Identify which cell holds the provided text, then report its [x, y] central coordinate. 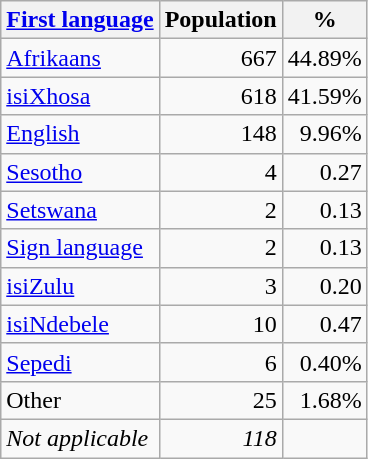
Other [80, 400]
3 [220, 286]
118 [220, 438]
9.96% [324, 134]
First language [80, 20]
25 [220, 400]
Sesotho [80, 172]
0.47 [324, 324]
Afrikaans [80, 58]
isiNdebele [80, 324]
6 [220, 362]
41.59% [324, 96]
Sepedi [80, 362]
Population [220, 20]
10 [220, 324]
Sign language [80, 248]
% [324, 20]
isiZulu [80, 286]
English [80, 134]
618 [220, 96]
0.20 [324, 286]
Setswana [80, 210]
667 [220, 58]
4 [220, 172]
1.68% [324, 400]
0.27 [324, 172]
0.40% [324, 362]
148 [220, 134]
isiXhosa [80, 96]
Not applicable [80, 438]
44.89% [324, 58]
